Return (X, Y) of the center of cell containing provided text 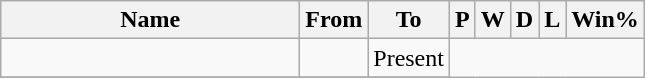
L (552, 20)
D (524, 20)
W (492, 20)
To (409, 20)
Present (409, 58)
Name (150, 20)
Win% (606, 20)
From (334, 20)
P (462, 20)
